Detect which cell encompasses the target text, then output its (X, Y) center coordinate. 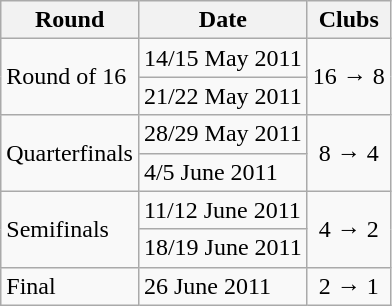
Semifinals (70, 229)
16 → 8 (348, 77)
Round of 16 (70, 77)
11/12 June 2011 (222, 210)
14/15 May 2011 (222, 58)
Round (70, 20)
21/22 May 2011 (222, 96)
28/29 May 2011 (222, 134)
2 → 1 (348, 286)
4 → 2 (348, 229)
18/19 June 2011 (222, 248)
26 June 2011 (222, 286)
Final (70, 286)
4/5 June 2011 (222, 172)
8 → 4 (348, 153)
Date (222, 20)
Quarterfinals (70, 153)
Clubs (348, 20)
